Determine the (X, Y) coordinate at the center of the cell enclosing the given text.  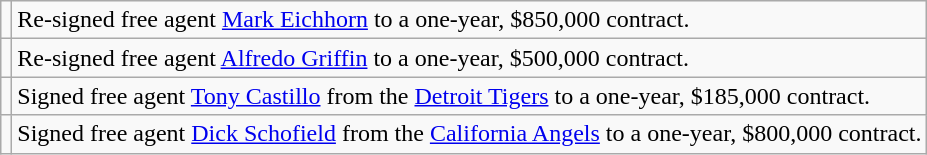
Re-signed free agent Alfredo Griffin to a one-year, $500,000 contract. (470, 58)
Signed free agent Tony Castillo from the Detroit Tigers to a one-year, $185,000 contract. (470, 96)
Re-signed free agent Mark Eichhorn to a one-year, $850,000 contract. (470, 20)
Signed free agent Dick Schofield from the California Angels to a one-year, $800,000 contract. (470, 134)
